Locate the cell with the specified text and output its [X, Y] center coordinate. 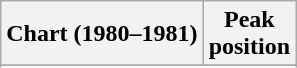
Chart (1980–1981) [102, 34]
Peakposition [249, 34]
